Provide the [x, y] coordinate of the cell's center where the given text is located.  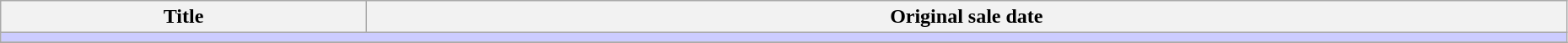
Title [184, 17]
Original sale date [967, 17]
